Output the (X, Y) coordinate of the center of the cell containing the given text.  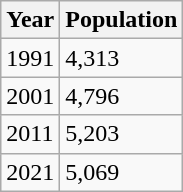
4,313 (122, 58)
2001 (30, 96)
4,796 (122, 96)
2021 (30, 172)
Year (30, 20)
Population (122, 20)
1991 (30, 58)
2011 (30, 134)
5,203 (122, 134)
5,069 (122, 172)
